Search for the cell housing the specified text and yield its (X, Y) center coordinate. 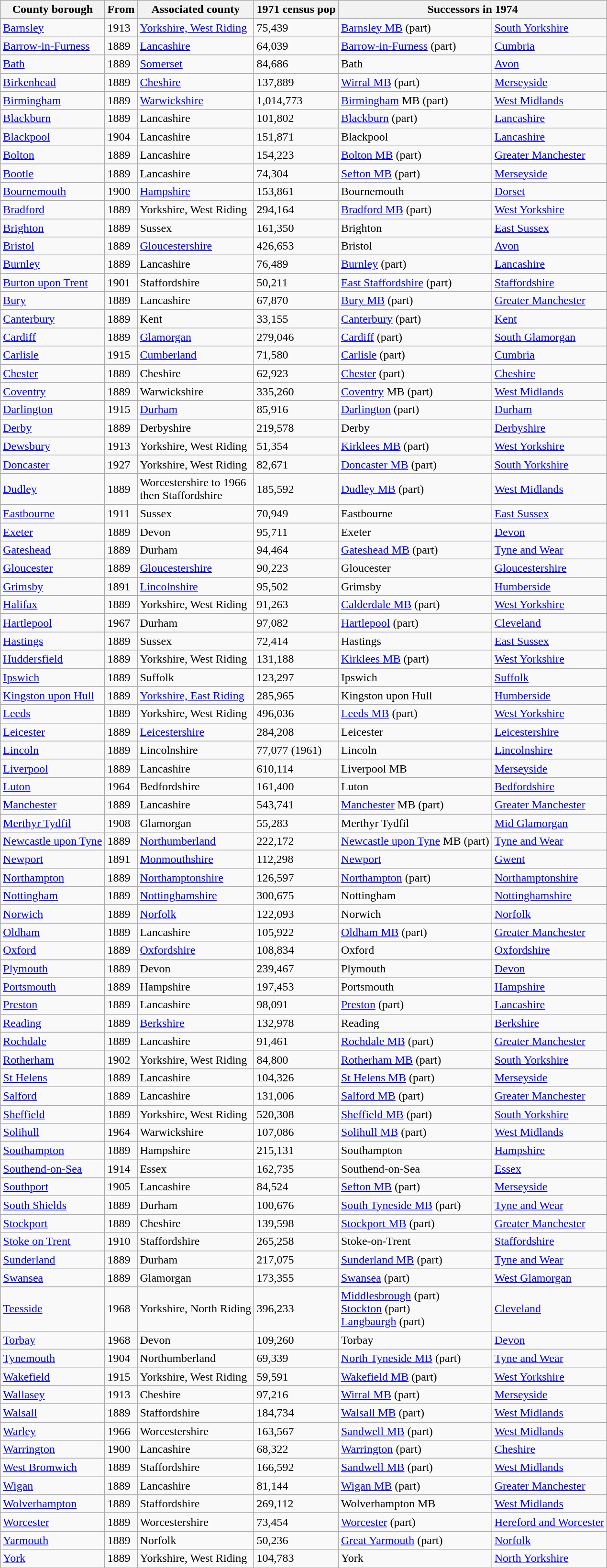
70,949 (296, 513)
55,283 (296, 823)
300,675 (296, 896)
South Shields (53, 1205)
Yorkshire, North Riding (196, 1309)
162,735 (296, 1169)
Swansea (part) (415, 1278)
Northampton (part) (415, 878)
Rochdale MB (part) (415, 1041)
396,233 (296, 1309)
Doncaster MB (part) (415, 464)
69,339 (296, 1358)
Blackburn (part) (415, 119)
101,802 (296, 119)
197,453 (296, 987)
154,223 (296, 155)
Stoke-on-Trent (415, 1241)
Cardiff (53, 337)
Salford MB (part) (415, 1096)
Preston (part) (415, 1005)
91,263 (296, 605)
County borough (53, 10)
North Tyneside MB (part) (415, 1358)
94,464 (296, 550)
81,144 (296, 1486)
97,216 (296, 1394)
139,598 (296, 1223)
Northampton (53, 878)
173,355 (296, 1278)
Teesside (53, 1309)
1910 (121, 1241)
Worcester (part) (415, 1522)
222,172 (296, 841)
72,414 (296, 641)
Wallasey (53, 1394)
126,597 (296, 878)
137,889 (296, 82)
151,871 (296, 137)
108,834 (296, 950)
Tynemouth (53, 1358)
97,082 (296, 623)
335,260 (296, 392)
131,188 (296, 659)
Worcester (53, 1522)
68,322 (296, 1449)
West Glamorgan (549, 1278)
132,978 (296, 1023)
Walsall MB (part) (415, 1413)
100,676 (296, 1205)
82,671 (296, 464)
1914 (121, 1169)
1966 (121, 1431)
Stockport (53, 1223)
Halifax (53, 605)
Birmingham (53, 100)
85,916 (296, 410)
1911 (121, 513)
Salford (53, 1096)
St Helens (53, 1078)
Canterbury (part) (415, 319)
Barrow-in-Furness (part) (415, 46)
104,783 (296, 1558)
77,077 (1961) (296, 750)
161,400 (296, 786)
73,454 (296, 1522)
64,039 (296, 46)
Cardiff (part) (415, 337)
Associated county (196, 10)
Barnsley MB (part) (415, 28)
Hartlepool (part) (415, 623)
Manchester (53, 805)
Huddersfield (53, 659)
Stoke on Trent (53, 1241)
Birmingham MB (part) (415, 100)
107,086 (296, 1132)
Monmouthshire (196, 860)
Liverpool (53, 768)
Warley (53, 1431)
Darlington (53, 410)
Rochdale (53, 1041)
131,006 (296, 1096)
Coventry (53, 392)
Hartlepool (53, 623)
284,208 (296, 732)
75,439 (296, 28)
Warrington (53, 1449)
Sunderland (53, 1260)
Sheffield MB (part) (415, 1114)
109,260 (296, 1340)
Dorset (549, 191)
Bury MB (part) (415, 301)
Leeds (53, 714)
Burnley (53, 264)
Gateshead (53, 550)
East Staffordshire (part) (415, 283)
265,258 (296, 1241)
Solihull MB (part) (415, 1132)
496,036 (296, 714)
163,567 (296, 1431)
Stockport MB (part) (415, 1223)
279,046 (296, 337)
294,164 (296, 209)
Oldham (53, 932)
95,502 (296, 587)
Sunderland MB (part) (415, 1260)
Middlesbrough (part)Stockton (part)Langbaurgh (part) (415, 1309)
Wigan (53, 1486)
Calderdale MB (part) (415, 605)
Chester (53, 373)
Bolton (53, 155)
185,592 (296, 489)
Cumberland (196, 355)
122,093 (296, 914)
426,653 (296, 246)
South Tyneside MB (part) (415, 1205)
84,524 (296, 1187)
Leeds MB (part) (415, 714)
610,114 (296, 768)
84,686 (296, 64)
153,861 (296, 191)
1901 (121, 283)
Worcestershire to 1966then Staffordshire (196, 489)
104,326 (296, 1078)
Gateshead MB (part) (415, 550)
Dudley (53, 489)
67,870 (296, 301)
Dewsbury (53, 446)
Yorkshire, East Riding (196, 696)
1971 census pop (296, 10)
Successors in 1974 (473, 10)
Bury (53, 301)
50,211 (296, 283)
90,223 (296, 568)
Hereford and Worcester (549, 1522)
Gwent (549, 860)
71,580 (296, 355)
Burnley (part) (415, 264)
Barnsley (53, 28)
Newcastle upon Tyne MB (part) (415, 841)
59,591 (296, 1376)
Chester (part) (415, 373)
123,297 (296, 677)
Mid Glamorgan (549, 823)
105,922 (296, 932)
South Glamorgan (549, 337)
St Helens MB (part) (415, 1078)
Manchester MB (part) (415, 805)
Preston (53, 1005)
33,155 (296, 319)
West Bromwich (53, 1468)
Dudley MB (part) (415, 489)
74,304 (296, 173)
Sheffield (53, 1114)
Southport (53, 1187)
Burton upon Trent (53, 283)
Solihull (53, 1132)
1905 (121, 1187)
Darlington (part) (415, 410)
166,592 (296, 1468)
Rotherham (53, 1059)
217,075 (296, 1260)
84,800 (296, 1059)
Birkenhead (53, 82)
Yarmouth (53, 1540)
Canterbury (53, 319)
Wolverhampton (53, 1504)
1,014,773 (296, 100)
Wakefield (53, 1376)
269,112 (296, 1504)
Blackburn (53, 119)
184,734 (296, 1413)
Bradford (53, 209)
520,308 (296, 1114)
Wigan MB (part) (415, 1486)
Warrington (part) (415, 1449)
Bradford MB (part) (415, 209)
Swansea (53, 1278)
161,350 (296, 228)
1902 (121, 1059)
Carlisle (53, 355)
76,489 (296, 264)
Newcastle upon Tyne (53, 841)
1967 (121, 623)
North Yorkshire (549, 1558)
Rotherham MB (part) (415, 1059)
Walsall (53, 1413)
Liverpool MB (415, 768)
Wakefield MB (part) (415, 1376)
From (121, 10)
112,298 (296, 860)
Bootle (53, 173)
Great Yarmouth (part) (415, 1540)
Somerset (196, 64)
Barrow-in-Furness (53, 46)
239,467 (296, 969)
543,741 (296, 805)
51,354 (296, 446)
215,131 (296, 1151)
Bolton MB (part) (415, 155)
Carlisle (part) (415, 355)
62,923 (296, 373)
Oldham MB (part) (415, 932)
219,578 (296, 428)
Coventry MB (part) (415, 392)
95,711 (296, 532)
1908 (121, 823)
Doncaster (53, 464)
91,461 (296, 1041)
285,965 (296, 696)
Wolverhampton MB (415, 1504)
1927 (121, 464)
98,091 (296, 1005)
50,236 (296, 1540)
